Find where the given text appears and provide that cell's center as [X, Y] coordinate. 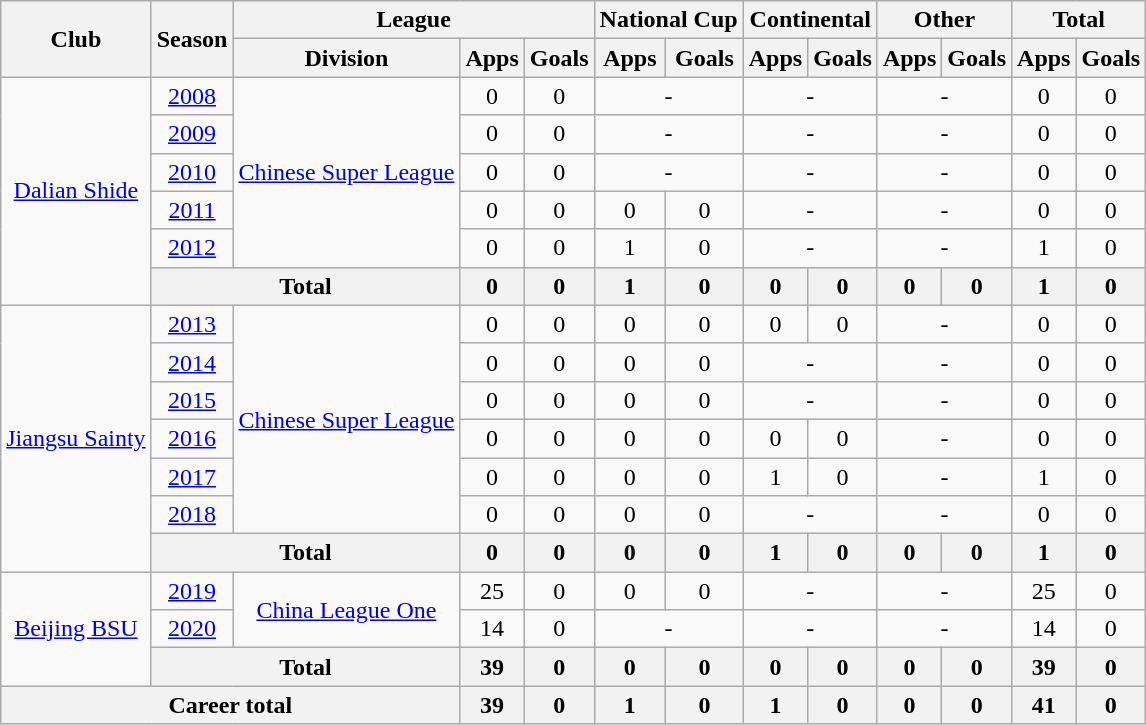
National Cup [668, 20]
Jiangsu Sainty [76, 438]
2018 [192, 515]
2019 [192, 591]
2010 [192, 172]
2016 [192, 438]
2013 [192, 324]
2015 [192, 400]
2011 [192, 210]
League [414, 20]
Season [192, 39]
Club [76, 39]
2008 [192, 96]
2017 [192, 477]
2014 [192, 362]
2009 [192, 134]
Beijing BSU [76, 629]
Division [346, 58]
2012 [192, 248]
2020 [192, 629]
China League One [346, 610]
Other [944, 20]
Career total [230, 705]
41 [1044, 705]
Dalian Shide [76, 191]
Continental [810, 20]
